Search for the cell housing the specified text and yield its [x, y] center coordinate. 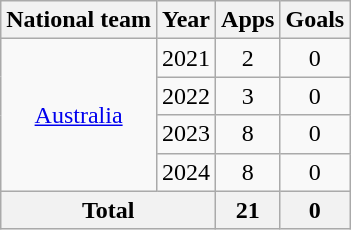
National team [79, 20]
2022 [186, 96]
Goals [315, 20]
Total [108, 210]
Apps [248, 20]
21 [248, 210]
Year [186, 20]
2021 [186, 58]
2023 [186, 134]
3 [248, 96]
2 [248, 58]
Australia [79, 115]
2024 [186, 172]
